Detect which cell encompasses the target text, then output its (X, Y) center coordinate. 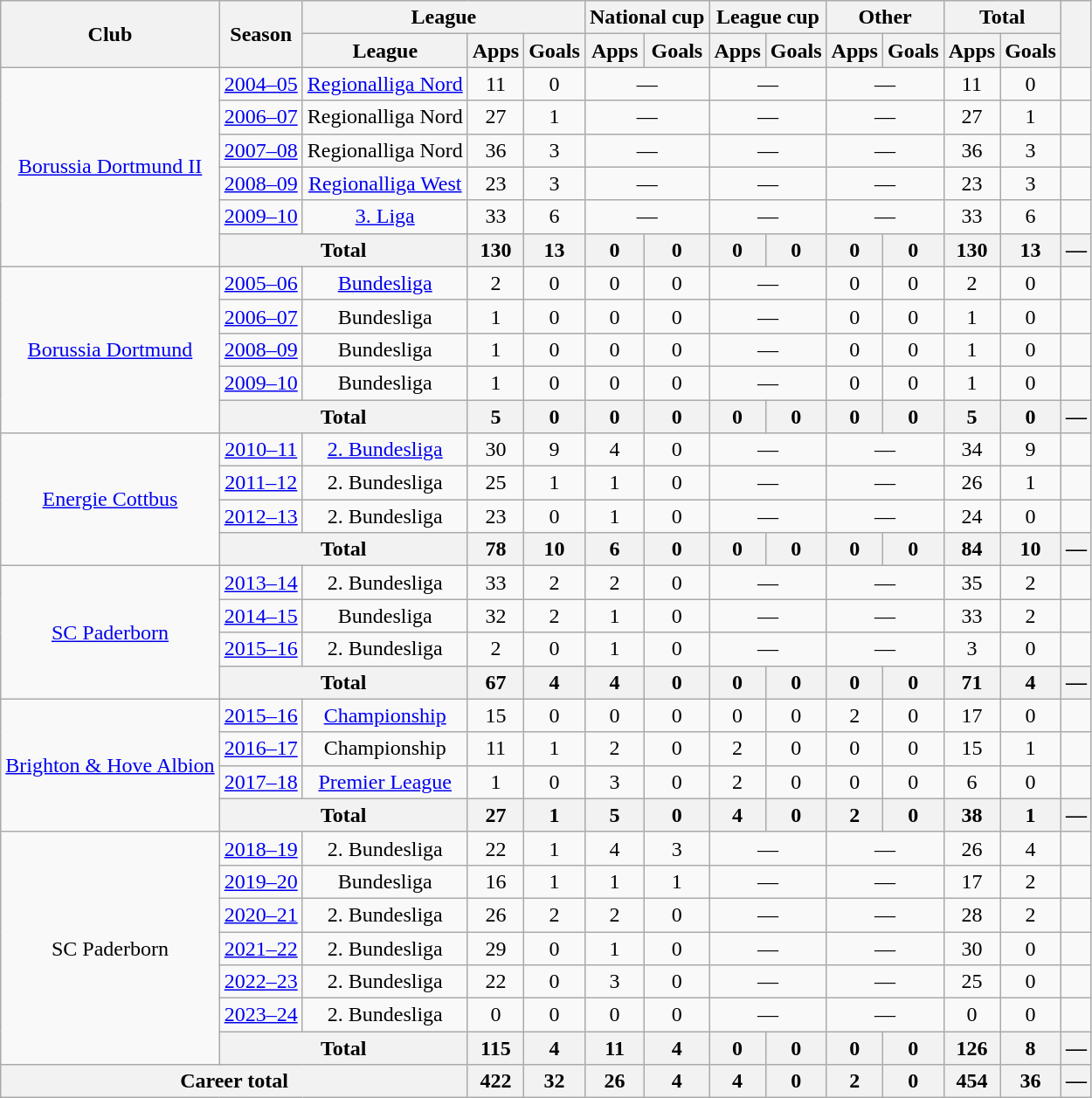
Career total (234, 1081)
Premier League (384, 782)
Energie Cottbus (110, 500)
71 (971, 682)
34 (971, 450)
2022–23 (260, 982)
24 (971, 516)
League cup (768, 17)
422 (495, 1081)
35 (971, 583)
Borussia Dortmund II (110, 167)
2007–08 (260, 150)
2011–12 (260, 483)
78 (495, 549)
Borussia Dortmund (110, 349)
2005–06 (260, 283)
2016–17 (260, 749)
16 (495, 881)
2012–13 (260, 516)
28 (971, 915)
National cup (646, 17)
2014–15 (260, 616)
Brighton & Hove Albion (110, 765)
454 (971, 1081)
2013–14 (260, 583)
2020–21 (260, 915)
8 (1031, 1048)
2010–11 (260, 450)
126 (971, 1048)
67 (495, 682)
Club (110, 34)
2017–18 (260, 782)
2019–20 (260, 881)
Other (885, 17)
2021–22 (260, 948)
2023–24 (260, 1015)
84 (971, 549)
115 (495, 1048)
2004–05 (260, 84)
Regionalliga West (384, 183)
29 (495, 948)
3. Liga (384, 217)
Season (260, 34)
2018–19 (260, 848)
38 (971, 815)
